Search for the cell housing the specified text and yield its (X, Y) center coordinate. 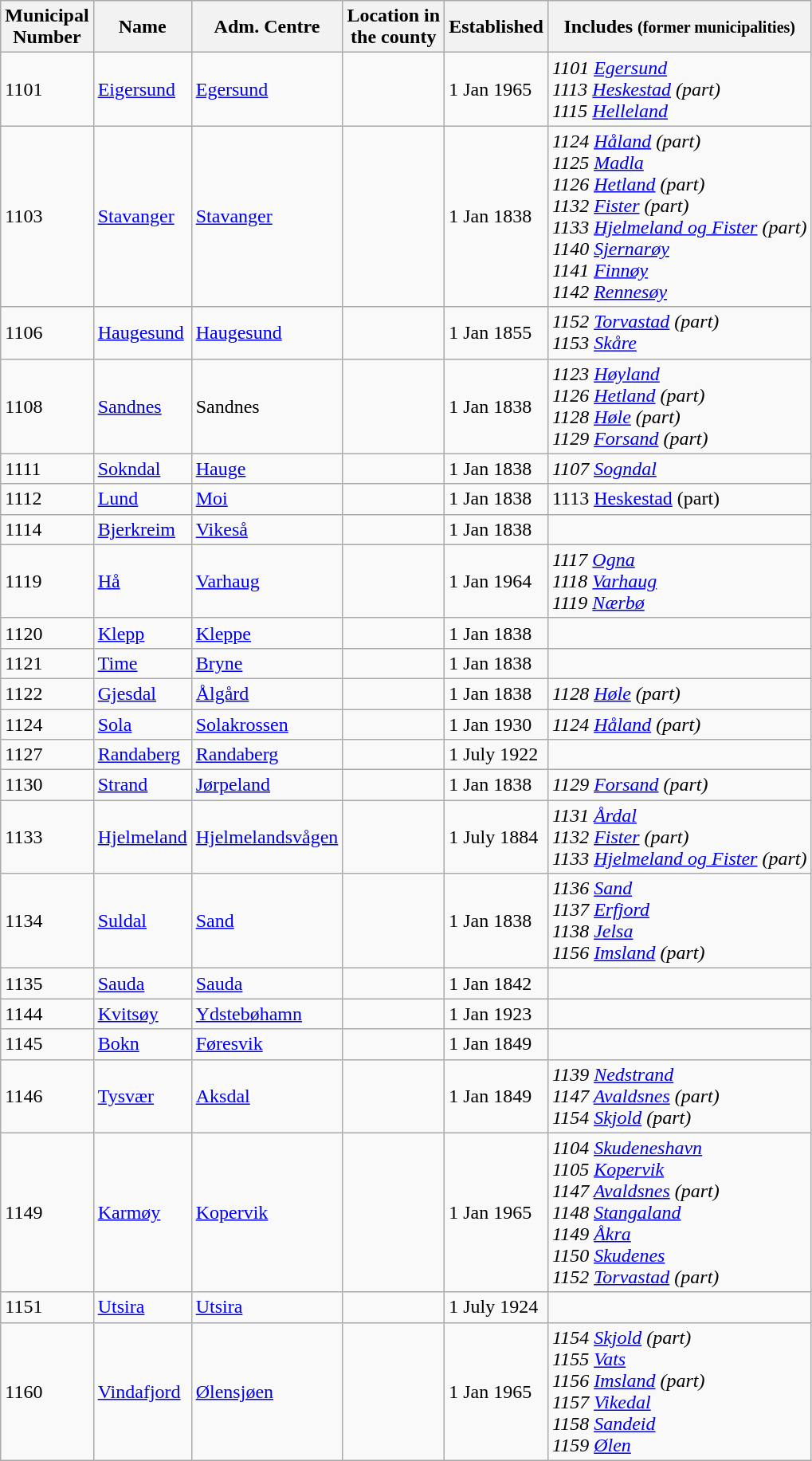
1 Jan 1964 (496, 581)
1121 (47, 663)
1144 (47, 1014)
1130 (47, 785)
1108 (47, 406)
1145 (47, 1044)
Time (142, 663)
Strand (142, 785)
Bryne (267, 663)
1120 (47, 633)
Klepp (142, 633)
1135 (47, 984)
Vindafjord (142, 1392)
1134 (47, 921)
Karmøy (142, 1212)
Location inthe county (394, 27)
1117 Ogna1118 Varhaug1119 Nærbø (679, 581)
1154 Skjold (part)1155 Vats1156 Imsland (part)1157 Vikedal1158 Sandeid1159 Ølen (679, 1392)
Kvitsøy (142, 1014)
1146 (47, 1096)
Eigersund (142, 89)
MunicipalNumber (47, 27)
1 July 1924 (496, 1307)
1136 Sand1137 Erfjord1138 Jelsa1156 Imsland (part) (679, 921)
1124 Håland (part)1125 Madla 1126 Hetland (part)1132 Fister (part)1133 Hjelmeland og Fister (part)1140 Sjernarøy1141 Finnøy1142 Rennesøy (679, 217)
1 July 1922 (496, 755)
1 Jan 1855 (496, 333)
Moi (267, 499)
Ålgård (267, 693)
Bokn (142, 1044)
1104 Skudeneshavn1105 Kopervik1147 Avaldsnes (part)1148 Stangaland1149 Åkra1150 Skudenes1152 Torvastad (part) (679, 1212)
Aksdal (267, 1096)
Name (142, 27)
1 July 1884 (496, 837)
1113 Heskestad (part) (679, 499)
Varhaug (267, 581)
Jørpeland (267, 785)
Gjesdal (142, 693)
1128 Høle (part) (679, 693)
1111 (47, 469)
1127 (47, 755)
1101 Egersund1113 Heskestad (part)1115 Helleland (679, 89)
1122 (47, 693)
1133 (47, 837)
1101 (47, 89)
Hå (142, 581)
Includes (former municipalities) (679, 27)
Sola (142, 725)
Bjerkreim (142, 529)
Suldal (142, 921)
1139 Nedstrand1147 Avaldsnes (part)1154 Skjold (part) (679, 1096)
1124 Håland (part) (679, 725)
Føresvik (267, 1044)
1123 Høyland1126 Hetland (part)1128 Høle (part)1129 Forsand (part) (679, 406)
1151 (47, 1307)
Kleppe (267, 633)
Hjelmeland (142, 837)
1129 Forsand (part) (679, 785)
1107 Sogndal (679, 469)
Established (496, 27)
Adm. Centre (267, 27)
Tysvær (142, 1096)
Hjelmelandsvågen (267, 837)
1 Jan 1842 (496, 984)
Ølensjøen (267, 1392)
Sand (267, 921)
Vikeså (267, 529)
1 Jan 1930 (496, 725)
1160 (47, 1392)
1114 (47, 529)
1149 (47, 1212)
1 Jan 1923 (496, 1014)
1103 (47, 217)
Kopervik (267, 1212)
1131 Årdal1132 Fister (part)1133 Hjelmeland og Fister (part) (679, 837)
1112 (47, 499)
1106 (47, 333)
Hauge (267, 469)
Solakrossen (267, 725)
Lund (142, 499)
Sokndal (142, 469)
Ydstebøhamn (267, 1014)
1119 (47, 581)
Egersund (267, 89)
1152 Torvastad (part)1153 Skåre (679, 333)
1124 (47, 725)
